Return the [x, y] coordinate for the center point of the cell that contains the specified text.  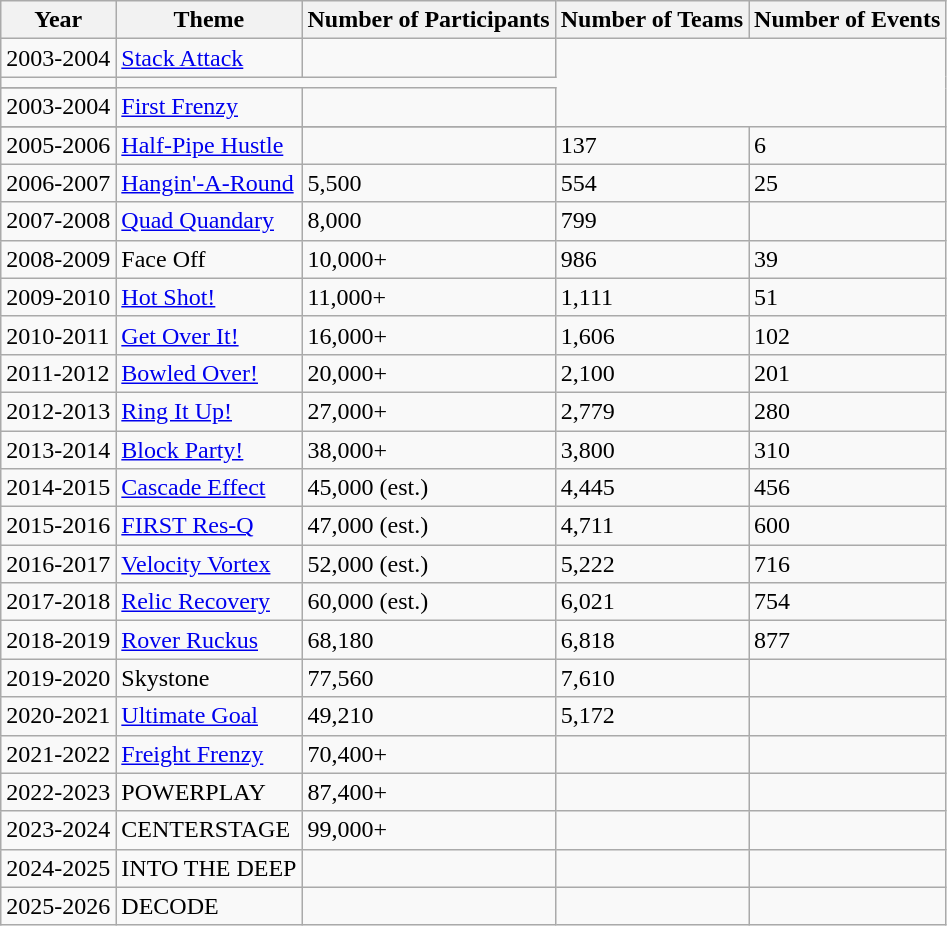
Freight Frenzy [209, 754]
INTO THE DEEP [209, 868]
10,000+ [428, 259]
25 [848, 183]
2010-2011 [58, 335]
68,180 [428, 640]
39 [848, 259]
1,111 [652, 297]
2015-2016 [58, 526]
99,000+ [428, 830]
87,400+ [428, 792]
2014-2015 [58, 488]
Theme [209, 20]
201 [848, 373]
2009-2010 [58, 297]
Quad Quandary [209, 221]
2006-2007 [58, 183]
986 [652, 259]
Face Off [209, 259]
Number of Participants [428, 20]
6,818 [652, 640]
7,610 [652, 678]
8,000 [428, 221]
52,000 (est.) [428, 564]
6 [848, 145]
Rover Ruckus [209, 640]
2025-2026 [58, 906]
60,000 (est.) [428, 602]
38,000+ [428, 449]
4,445 [652, 488]
1,606 [652, 335]
2008-2009 [58, 259]
456 [848, 488]
Hangin'-A-Round [209, 183]
20,000+ [428, 373]
27,000+ [428, 411]
5,222 [652, 564]
Ultimate Goal [209, 716]
Year [58, 20]
716 [848, 564]
137 [652, 145]
CENTERSTAGE [209, 830]
49,210 [428, 716]
Stack Attack [209, 58]
16,000+ [428, 335]
2023-2024 [58, 830]
799 [652, 221]
554 [652, 183]
Velocity Vortex [209, 564]
Hot Shot! [209, 297]
45,000 (est.) [428, 488]
2005-2006 [58, 145]
2021-2022 [58, 754]
2020-2021 [58, 716]
102 [848, 335]
Bowled Over! [209, 373]
Half-Pipe Hustle [209, 145]
Number of Events [848, 20]
Number of Teams [652, 20]
2024-2025 [58, 868]
280 [848, 411]
5,172 [652, 716]
4,711 [652, 526]
2011-2012 [58, 373]
5,500 [428, 183]
Block Party! [209, 449]
2,779 [652, 411]
754 [848, 602]
2012-2013 [58, 411]
2022-2023 [58, 792]
Cascade Effect [209, 488]
2019-2020 [58, 678]
600 [848, 526]
6,021 [652, 602]
51 [848, 297]
3,800 [652, 449]
2018-2019 [58, 640]
2017-2018 [58, 602]
DECODE [209, 906]
2,100 [652, 373]
2007-2008 [58, 221]
First Frenzy [209, 107]
70,400+ [428, 754]
2016-2017 [58, 564]
POWERPLAY [209, 792]
Relic Recovery [209, 602]
877 [848, 640]
47,000 (est.) [428, 526]
77,560 [428, 678]
FIRST Res-Q [209, 526]
Skystone [209, 678]
Get Over It! [209, 335]
2013-2014 [58, 449]
11,000+ [428, 297]
310 [848, 449]
Ring It Up! [209, 411]
